Scan for the cell matching the given text and deliver its (X, Y) coordinate at center. 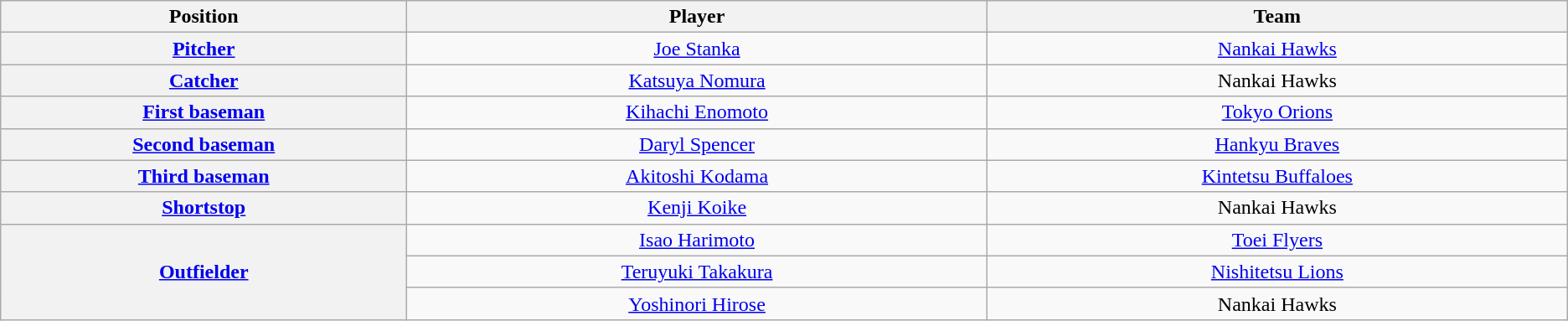
Second baseman (204, 144)
First baseman (204, 112)
Position (204, 17)
Isao Harimoto (697, 240)
Teruyuki Takakura (697, 272)
Pitcher (204, 49)
Kenji Koike (697, 208)
Catcher (204, 80)
Player (697, 17)
Akitoshi Kodama (697, 176)
Joe Stanka (697, 49)
Third baseman (204, 176)
Outfielder (204, 272)
Hankyu Braves (1277, 144)
Kintetsu Buffaloes (1277, 176)
Yoshinori Hirose (697, 303)
Shortstop (204, 208)
Nishitetsu Lions (1277, 272)
Toei Flyers (1277, 240)
Tokyo Orions (1277, 112)
Kihachi Enomoto (697, 112)
Team (1277, 17)
Katsuya Nomura (697, 80)
Daryl Spencer (697, 144)
